Return [x, y] of the center of cell containing provided text 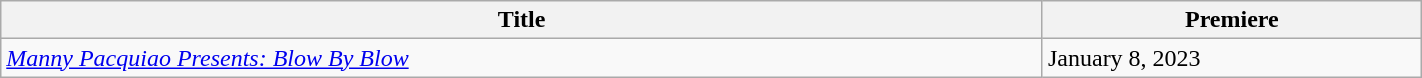
Premiere [1232, 20]
January 8, 2023 [1232, 58]
Manny Pacquiao Presents: Blow By Blow [522, 58]
Title [522, 20]
